For the text-containing cell, return its midpoint in (X, Y) coordinate format. 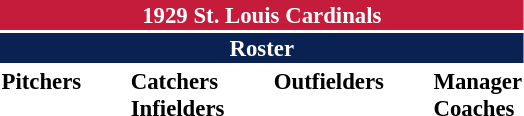
Roster (262, 48)
1929 St. Louis Cardinals (262, 15)
